Determine the (x, y) coordinate at the center of the cell enclosing the given text.  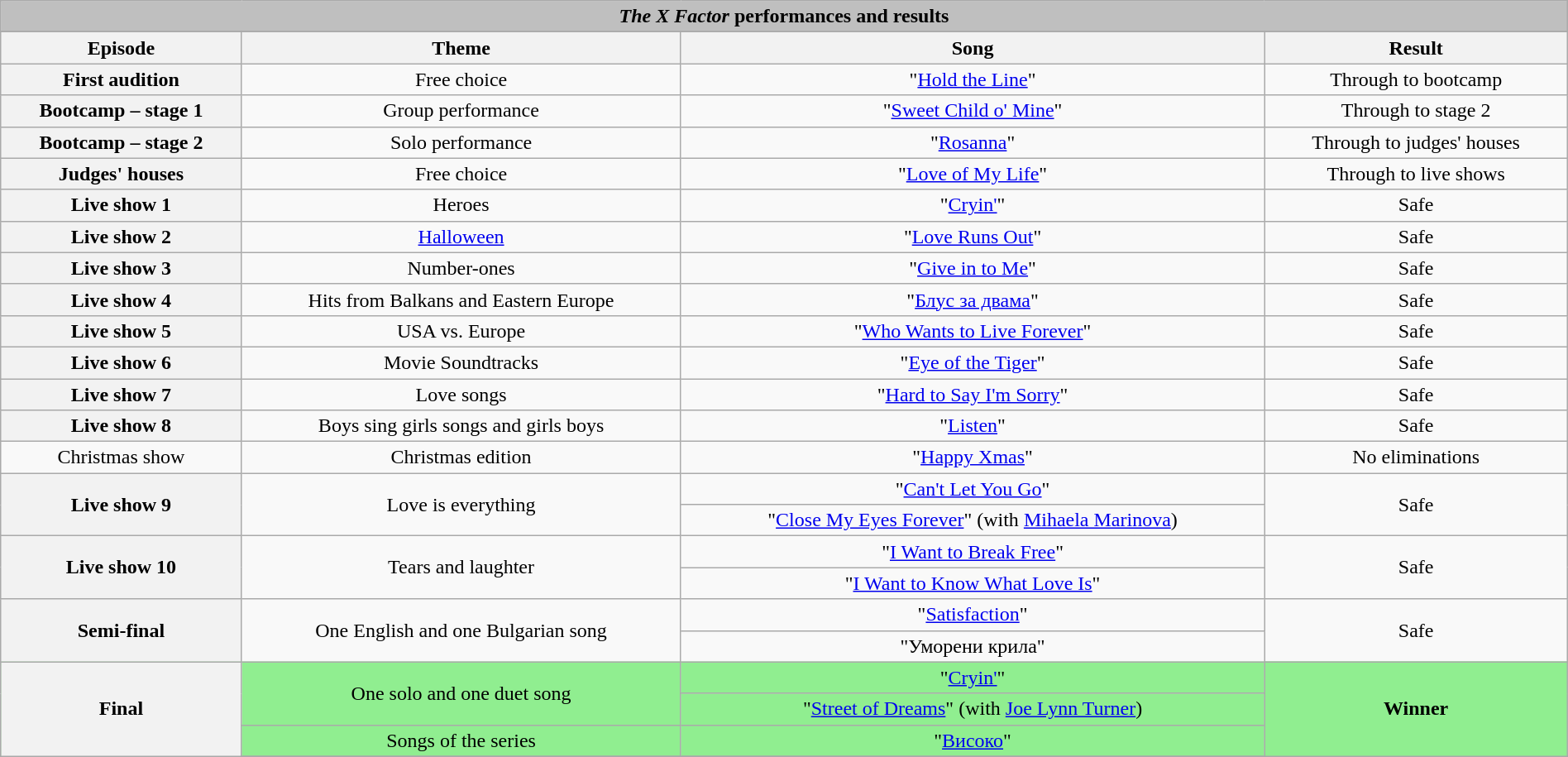
One solo and one duet song (461, 693)
Christmas show (121, 458)
No eliminations (1416, 458)
Live show 3 (121, 268)
Bootcamp – stage 2 (121, 142)
Live show 7 (121, 395)
Bootcamp – stage 1 (121, 111)
"Блус за двама" (973, 299)
Love songs (461, 395)
Heroes (461, 205)
Episode (121, 48)
"Rosanna" (973, 142)
Final (121, 709)
"Високо" (973, 740)
First audition (121, 79)
"I Want to Know What Love Is" (973, 583)
Result (1416, 48)
Live show 10 (121, 568)
"Hold the Line" (973, 79)
Live show 4 (121, 299)
"Eye of the Tiger" (973, 362)
Winner (1416, 709)
Solo performance (461, 142)
Through to live shows (1416, 174)
"Уморени крила" (973, 646)
Through to judges' houses (1416, 142)
"Satisfaction" (973, 615)
The X Factor performances and results (784, 17)
Hits from Balkans and Eastern Europe (461, 299)
"Happy Xmas" (973, 458)
Group performance (461, 111)
Live show 1 (121, 205)
"Love of My Life" (973, 174)
Live show 8 (121, 426)
Love is everything (461, 505)
Theme (461, 48)
Number-ones (461, 268)
"Give in to Me" (973, 268)
"Sweet Child o' Mine" (973, 111)
Song (973, 48)
Through to bootcamp (1416, 79)
"Hard to Say I'm Sorry" (973, 395)
Boys sing girls songs and girls boys (461, 426)
Live show 9 (121, 505)
Live show 2 (121, 237)
One English and one Bulgarian song (461, 630)
Christmas edition (461, 458)
"Street of Dreams" (with Joe Lynn Turner) (973, 709)
Tears and laughter (461, 568)
Judges' houses (121, 174)
Through to stage 2 (1416, 111)
"Who Wants to Live Forever" (973, 331)
USA vs. Europe (461, 331)
"Close My Eyes Forever" (with Mihaela Marinova) (973, 520)
Halloween (461, 237)
"Love Runs Out" (973, 237)
Live show 6 (121, 362)
Songs of the series (461, 740)
Live show 5 (121, 331)
"Listen" (973, 426)
"Can't Let You Go" (973, 489)
Movie Soundtracks (461, 362)
"I Want to Break Free" (973, 552)
Semi-final (121, 630)
